Extract the (X, Y) coordinate from the center of the cell holding the provided text.  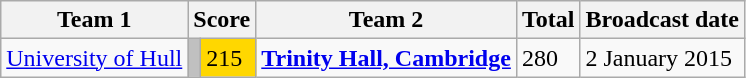
Broadcast date (662, 20)
Total (548, 20)
Team 2 (386, 20)
215 (228, 58)
2 January 2015 (662, 58)
Score (222, 20)
Trinity Hall, Cambridge (386, 58)
Team 1 (94, 20)
University of Hull (94, 58)
280 (548, 58)
